Capture the cell that displays the provided text and extract its (X, Y) central coordinate. 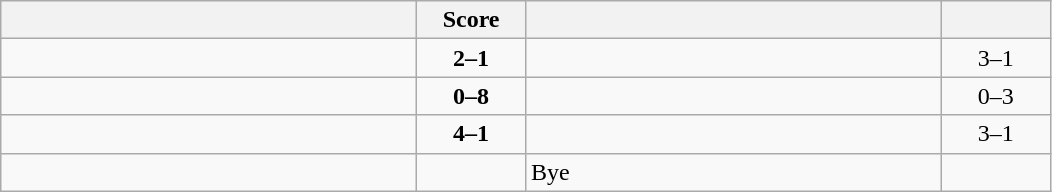
Score (472, 20)
Bye (733, 172)
4–1 (472, 134)
2–1 (472, 58)
0–8 (472, 96)
0–3 (996, 96)
